For the text-containing cell, return its midpoint in (X, Y) coordinate format. 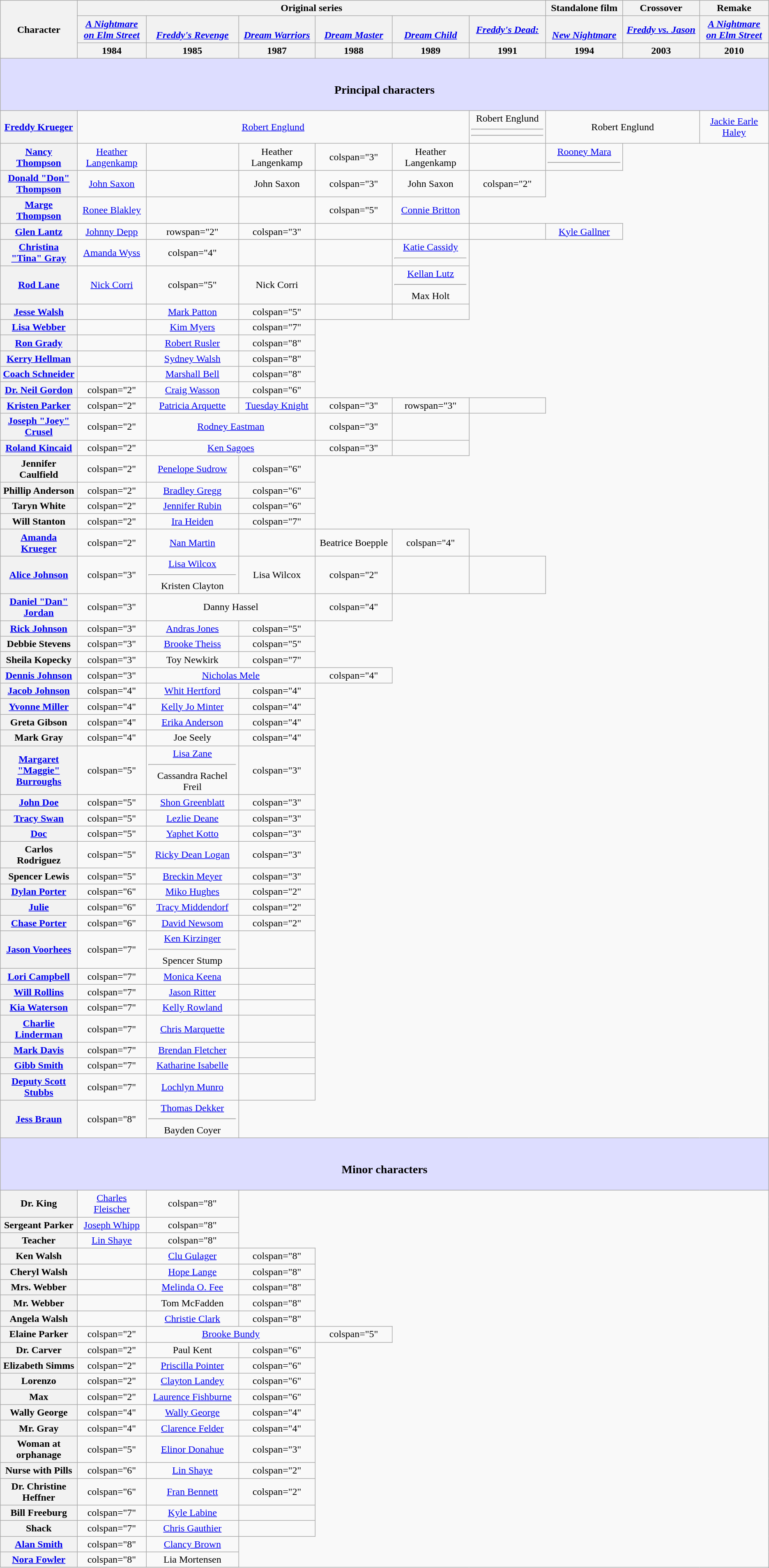
Clayton Landey (192, 1381)
Christie Clark (192, 1319)
Gibb Smith (39, 1066)
Tracy Middendorf (192, 907)
Glen Lantz (39, 231)
Cheryl Walsh (39, 1272)
Kristen Parker (39, 405)
Margaret "Maggie" Burroughs (39, 770)
Nora Fowler (39, 1560)
Brooke Bundy (231, 1334)
Alan Smith (39, 1544)
1984 (112, 51)
Priscilla Pointer (192, 1365)
Whit Hertford (192, 691)
Ira Heiden (192, 521)
Freddy vs. Jason (661, 30)
Remake (734, 8)
Kerry Hellman (39, 359)
Ronee Blakley (112, 210)
Dylan Porter (39, 891)
John Doe (39, 802)
Freddy's Dead: (508, 30)
Taryn White (39, 506)
Thomas DekkerBayden Coyer (192, 1119)
Mr. Gray (39, 1428)
Rick Johnson (39, 629)
Dr. Christine Heffner (39, 1491)
Connie Britton (431, 210)
Christina "Tina" Gray (39, 252)
Shon Greenblatt (192, 802)
Woman at orphanage (39, 1449)
Phillip Anderson (39, 490)
Clarence Felder (192, 1428)
Breckin Meyer (192, 876)
Dr. Neil Gordon (39, 390)
Tom McFadden (192, 1303)
Daniel "Dan" Jordan (39, 607)
Lochlyn Munro (192, 1087)
Andras Jones (192, 629)
Joseph Whipp (112, 1225)
Freddy's Revenge (192, 30)
Coach Schneider (39, 374)
rowspan="2" (192, 231)
Crossover (661, 8)
Amanda Wyss (112, 252)
Minor characters (384, 1164)
Character (39, 30)
Mark Gray (39, 738)
Paul Kent (192, 1350)
Tracy Swan (39, 818)
Jackie Earle Haley (734, 127)
1987 (277, 51)
Nicholas Mele (231, 675)
Greta Gibson (39, 722)
2003 (661, 51)
Kelly Rowland (192, 1008)
Dennis Johnson (39, 675)
Brendan Fletcher (192, 1050)
Mark Davis (39, 1050)
Danny Hassel (231, 607)
Ron Grady (39, 343)
Rod Lane (39, 285)
Will Rollins (39, 992)
Charlie Linderman (39, 1029)
Principal characters (384, 85)
Jacob Johnson (39, 691)
Carlos Rodriguez (39, 854)
Original series (311, 8)
Angela Walsh (39, 1319)
Standalone film (584, 8)
Elinor Donahue (192, 1449)
Debbie Stevens (39, 644)
Freddy Krueger (39, 127)
Mark Patton (192, 312)
Bradley Gregg (192, 490)
Jennifer Rubin (192, 506)
Clancy Brown (192, 1544)
1989 (431, 51)
Fran Bennett (192, 1491)
Miko Hughes (192, 891)
Sergeant Parker (39, 1225)
Jason Ritter (192, 992)
Patricia Arquette (192, 405)
Donald "Don" Thompson (39, 183)
New Nightmare (584, 30)
Chris Marquette (192, 1029)
Dream Child (431, 30)
Sydney Walsh (192, 359)
Katie Cassidy (431, 252)
Deputy Scott Stubbs (39, 1087)
Chris Gauthier (192, 1529)
Roland Kincaid (39, 448)
2010 (734, 51)
Ken Sagoes (231, 448)
Spencer Lewis (39, 876)
Charles Fleischer (112, 1204)
Penelope Sudrow (192, 469)
1991 (508, 51)
Marshall Bell (192, 374)
Kim Myers (192, 327)
Bill Freeburg (39, 1513)
Mrs. Webber (39, 1287)
Melinda O. Fee (192, 1287)
Dream Master (354, 30)
Tuesday Knight (277, 405)
Dr. Carver (39, 1350)
Ken Walsh (39, 1256)
Lezlie Deane (192, 818)
Alice Johnson (39, 575)
Jesse Walsh (39, 312)
Clu Gulager (192, 1256)
Ricky Dean Logan (192, 854)
Laurence Fishburne (192, 1397)
Monica Keena (192, 976)
Sheila Kopecky (39, 660)
1994 (584, 51)
Nurse with Pills (39, 1470)
Shack (39, 1529)
Ken KirzingerSpencer Stump (192, 950)
Lorenzo (39, 1381)
Jess Braun (39, 1119)
Kyle Gallner (584, 231)
Mr. Webber (39, 1303)
Hope Lange (192, 1272)
Teacher (39, 1241)
Rooney Mara (584, 157)
1985 (192, 51)
Rodney Eastman (231, 426)
Doc (39, 834)
Kia Waterson (39, 1008)
Lisa ZaneCassandra Rachel Freil (192, 770)
Julie (39, 907)
Dream Warriors (277, 30)
Katharine Isabelle (192, 1066)
Johnny Depp (112, 231)
Lisa Wilcox (277, 575)
Elizabeth Simms (39, 1365)
1988 (354, 51)
Yaphet Kotto (192, 834)
Elaine Parker (39, 1334)
rowspan="3" (431, 405)
Joseph "Joey" Crusel (39, 426)
Brooke Theiss (192, 644)
Yvonne Miller (39, 707)
Kelly Jo Minter (192, 707)
Joe Seely (192, 738)
Chase Porter (39, 923)
Amanda Krueger (39, 542)
Lisa WilcoxKristen Clayton (192, 575)
Will Stanton (39, 521)
Max (39, 1397)
Lisa Webber (39, 327)
Toy Newkirk (192, 660)
David Newsom (192, 923)
Dr. King (39, 1204)
Nan Martin (192, 542)
Robert Rusler (192, 343)
Jennifer Caulfield (39, 469)
Erika Anderson (192, 722)
Lia Mortensen (192, 1560)
Craig Wasson (192, 390)
Jason Voorhees (39, 950)
Beatrice Boepple (354, 542)
Lori Campbell (39, 976)
Nancy Thompson (39, 157)
Kyle Labine (192, 1513)
Marge Thompson (39, 210)
Kellan LutzMax Holt (431, 285)
